Extract the (x, y) coordinate from the center of the cell holding the provided text.  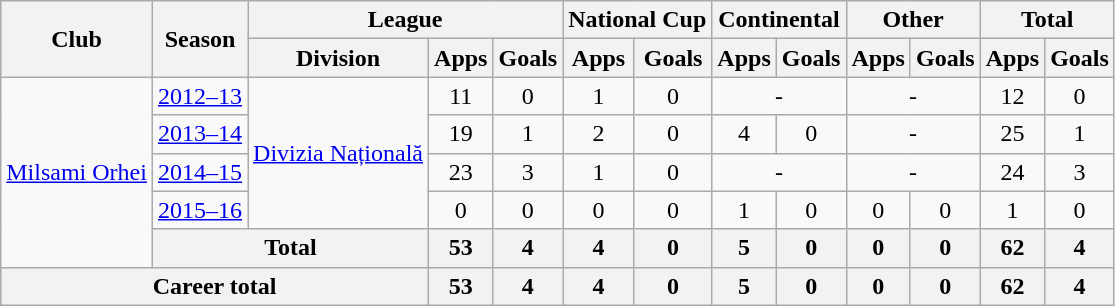
2014–15 (200, 172)
24 (1012, 172)
2013–14 (200, 134)
Milsami Orhei (77, 172)
Season (200, 39)
2015–16 (200, 210)
12 (1012, 96)
19 (461, 134)
Other (913, 20)
Divizia Națională (338, 153)
Division (338, 58)
2 (599, 134)
25 (1012, 134)
2012–13 (200, 96)
Continental (779, 20)
23 (461, 172)
National Cup (638, 20)
League (406, 20)
11 (461, 96)
Club (77, 39)
Career total (215, 286)
